Identify which cell holds the provided text, then report its [X, Y] central coordinate. 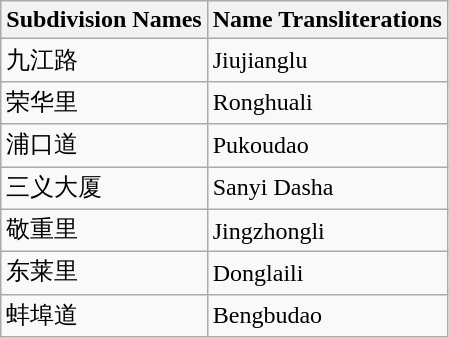
Donglaili [327, 274]
蚌埠道 [104, 316]
九江路 [104, 60]
三义大厦 [104, 188]
东莱里 [104, 274]
Ronghuali [327, 102]
Name Transliterations [327, 20]
荣华里 [104, 102]
Sanyi Dasha [327, 188]
浦口道 [104, 146]
Bengbudao [327, 316]
敬重里 [104, 230]
Subdivision Names [104, 20]
Jiujianglu [327, 60]
Pukoudao [327, 146]
Jingzhongli [327, 230]
